Find where the given text appears and provide that cell's center as (X, Y) coordinate. 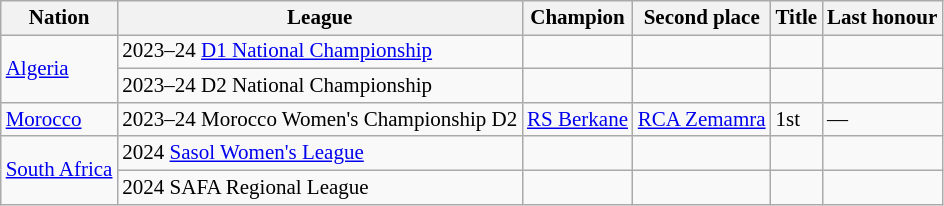
Morocco (60, 119)
Title (797, 18)
2024 SAFA Regional League (320, 187)
— (882, 119)
RS Berkane (578, 119)
RCA Zemamra (702, 119)
2023–24 Morocco Women's Championship D2 (320, 119)
1st (797, 119)
South Africa (60, 170)
Champion (578, 18)
Last honour (882, 18)
2024 Sasol Women's League (320, 153)
Algeria (60, 69)
2023–24 D2 National Championship (320, 86)
Nation (60, 18)
Second place (702, 18)
2023–24 D1 National Championship (320, 52)
League (320, 18)
